Provide the [X, Y] coordinate of the cell's center where the given text is located.  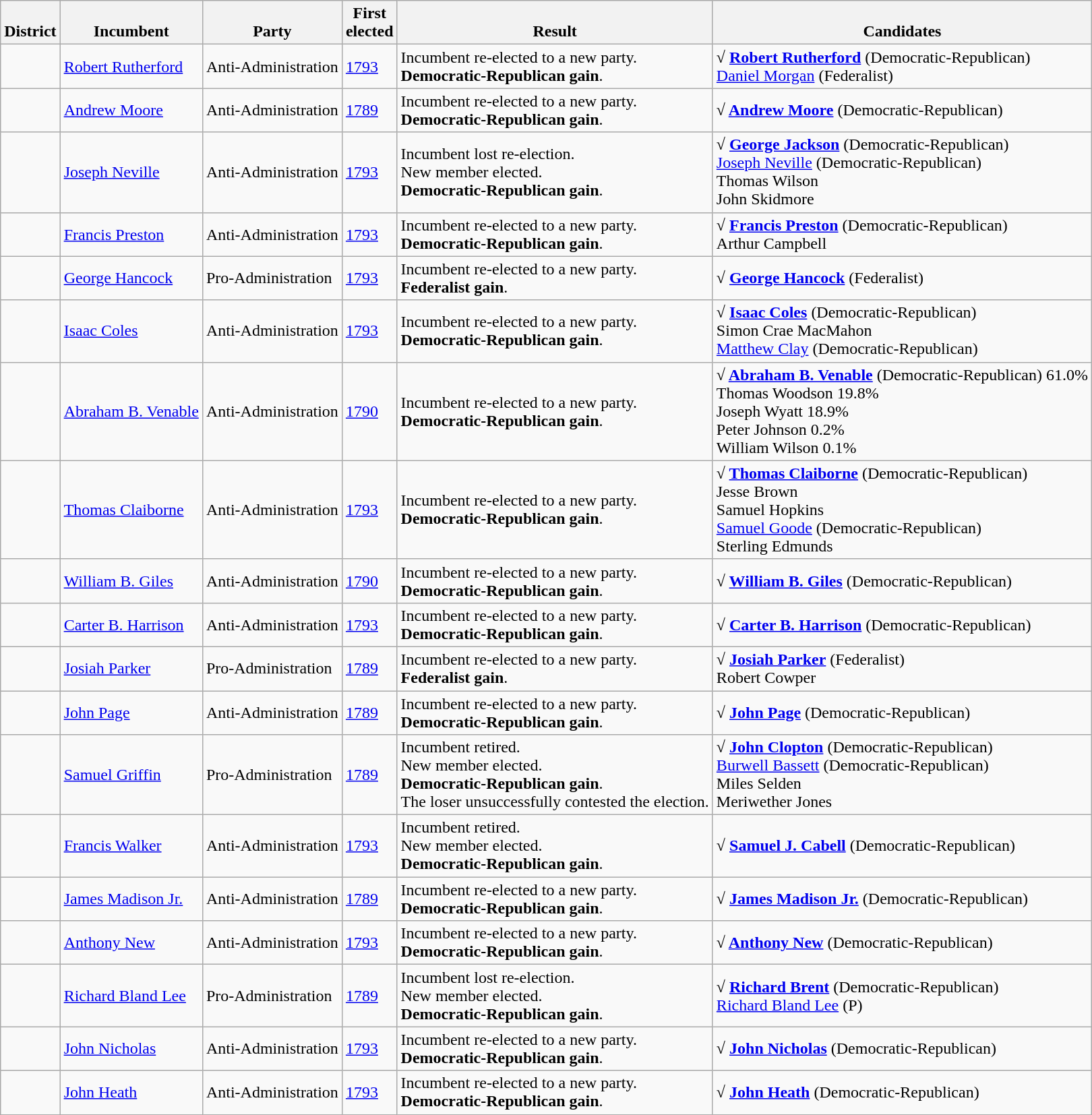
John Nicholas [131, 1049]
Anthony New [131, 942]
District [30, 23]
Abraham B. Venable [131, 411]
√ Robert Rutherford (Democratic-Republican)Daniel Morgan (Federalist) [902, 66]
√ Isaac Coles (Democratic-Republican)Simon Crae MacMahonMatthew Clay (Democratic-Republican) [902, 331]
William B. Giles [131, 581]
√ William B. Giles (Democratic-Republican) [902, 581]
√ George Jackson (Democratic-Republican)Joseph Neville (Democratic-Republican)Thomas WilsonJohn Skidmore [902, 173]
√ Josiah Parker (Federalist)Robert Cowper [902, 669]
Incumbent retired.New member elected.Democratic-Republican gain. [555, 846]
Candidates [902, 23]
√ Carter B. Harrison (Democratic-Republican) [902, 624]
Francis Walker [131, 846]
John Page [131, 712]
Thomas Claiborne [131, 510]
Samuel Griffin [131, 775]
Isaac Coles [131, 331]
George Hancock [131, 278]
√ George Hancock (Federalist) [902, 278]
Party [272, 23]
√ John Page (Democratic-Republican) [902, 712]
Robert Rutherford [131, 66]
√ John Clopton (Democratic-Republican)Burwell Bassett (Democratic-Republican)Miles SeldenMeriwether Jones [902, 775]
√ Thomas Claiborne (Democratic-Republican)Jesse BrownSamuel HopkinsSamuel Goode (Democratic-Republican)Sterling Edmunds [902, 510]
√ Francis Preston (Democratic-Republican)Arthur Campbell [902, 235]
Richard Bland Lee [131, 996]
Incumbent [131, 23]
James Madison Jr. [131, 899]
John Heath [131, 1092]
√ Samuel J. Cabell (Democratic-Republican) [902, 846]
√ Andrew Moore (Democratic-Republican) [902, 111]
√ John Nicholas (Democratic-Republican) [902, 1049]
√ John Heath (Democratic-Republican) [902, 1092]
Francis Preston [131, 235]
√ Abraham B. Venable (Democratic-Republican) 61.0%Thomas Woodson 19.8%Joseph Wyatt 18.9%Peter Johnson 0.2%William Wilson 0.1% [902, 411]
Carter B. Harrison [131, 624]
Andrew Moore [131, 111]
Firstelected [369, 23]
Joseph Neville [131, 173]
Josiah Parker [131, 669]
√ Richard Brent (Democratic-Republican)Richard Bland Lee (P) [902, 996]
√ Anthony New (Democratic-Republican) [902, 942]
Incumbent retired.New member elected.Democratic-Republican gain.The loser unsuccessfully contested the election. [555, 775]
√ James Madison Jr. (Democratic-Republican) [902, 899]
Result [555, 23]
